Extract the [x, y] coordinate from the center of the cell holding the provided text.  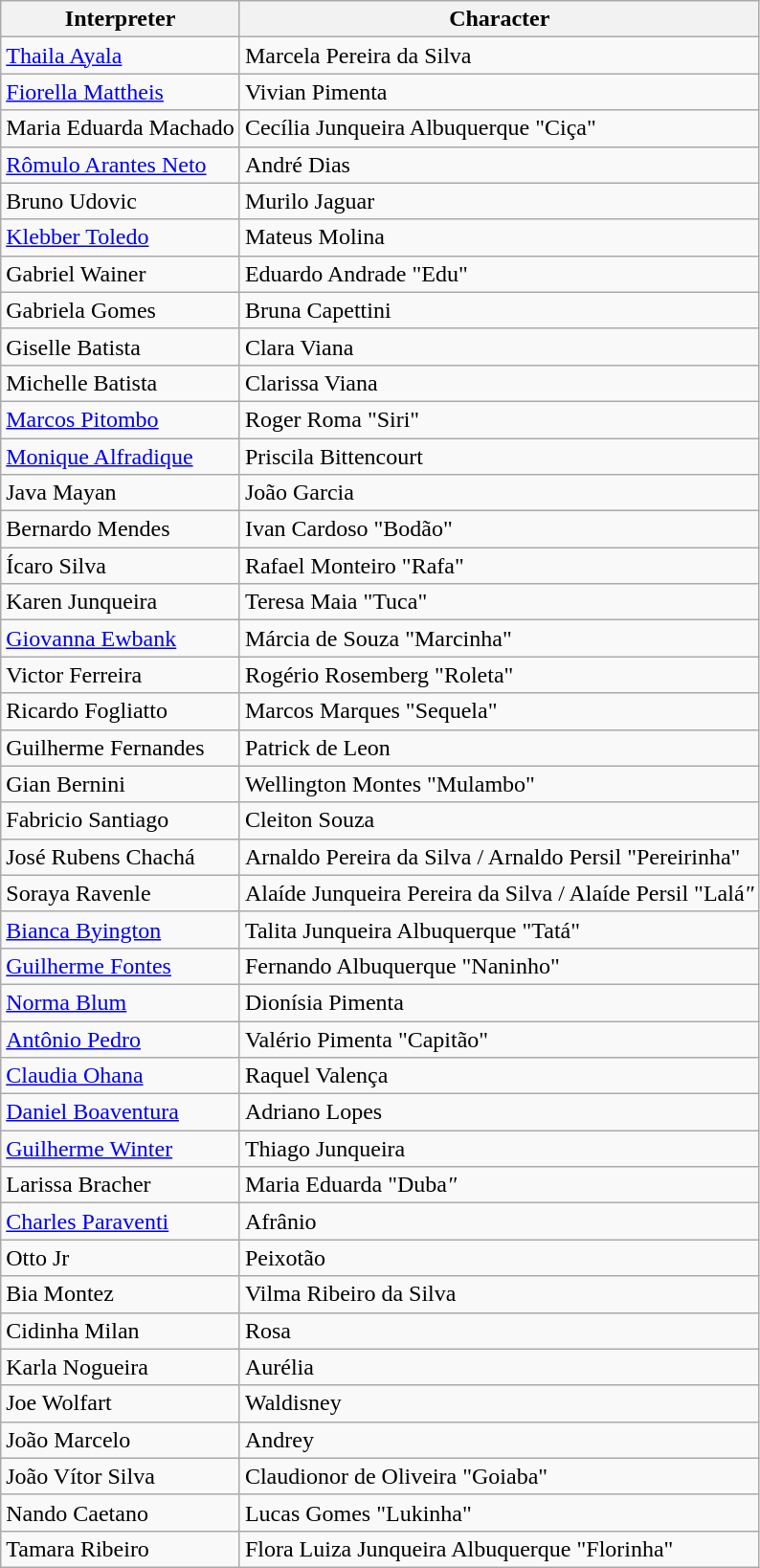
Karen Junqueira [121, 602]
Patrick de Leon [500, 748]
Vivian Pimenta [500, 92]
Alaíde Junqueira Pereira da Silva / Alaíde Persil "Lalá" [500, 893]
Rosa [500, 1331]
Marcos Marques "Sequela" [500, 711]
Lucas Gomes "Lukinha" [500, 1512]
Giovanna Ewbank [121, 638]
Ícaro Silva [121, 566]
Waldisney [500, 1403]
Wellington Montes "Mulambo" [500, 784]
Roger Roma "Siri" [500, 419]
Larissa Bracher [121, 1185]
Vilma Ribeiro da Silva [500, 1294]
Bruno Udovic [121, 201]
Character [500, 19]
Bianca Byington [121, 930]
Flora Luiza Junqueira Albuquerque "Florinha" [500, 1549]
Fernando Albuquerque "Naninho" [500, 966]
Gabriela Gomes [121, 310]
Rogério Rosemberg "Roleta" [500, 675]
Java Mayan [121, 493]
Bia Montez [121, 1294]
Aurélia [500, 1367]
Teresa Maia "Tuca" [500, 602]
Norma Blum [121, 1002]
Rafael Monteiro "Rafa" [500, 566]
Guilherme Fontes [121, 966]
Bernardo Mendes [121, 529]
Marcela Pereira da Silva [500, 56]
Karla Nogueira [121, 1367]
Rômulo Arantes Neto [121, 165]
Maria Eduarda Machado [121, 128]
Giselle Batista [121, 347]
Gian Bernini [121, 784]
Antônio Pedro [121, 1039]
Clara Viana [500, 347]
Maria Eduarda "Duba" [500, 1185]
André Dias [500, 165]
Raquel Valença [500, 1076]
Daniel Boaventura [121, 1112]
Eduardo Andrade "Edu" [500, 274]
Talita Junqueira Albuquerque "Tatá" [500, 930]
Monique Alfradique [121, 457]
Guilherme Fernandes [121, 748]
Guilherme Winter [121, 1149]
Nando Caetano [121, 1512]
Tamara Ribeiro [121, 1549]
Otto Jr [121, 1258]
Soraya Ravenle [121, 893]
Klebber Toledo [121, 237]
Cidinha Milan [121, 1331]
Dionísia Pimenta [500, 1002]
Fabricio Santiago [121, 820]
Arnaldo Pereira da Silva / Arnaldo Persil "Pereirinha" [500, 857]
Bruna Capettini [500, 310]
Marcos Pitombo [121, 419]
Priscila Bittencourt [500, 457]
Cleiton Souza [500, 820]
Andrey [500, 1440]
Afrânio [500, 1221]
Gabriel Wainer [121, 274]
Fiorella Mattheis [121, 92]
Michelle Batista [121, 383]
Murilo Jaguar [500, 201]
João Marcelo [121, 1440]
Victor Ferreira [121, 675]
Ivan Cardoso "Bodão" [500, 529]
Interpreter [121, 19]
Claudionor de Oliveira "Goiaba" [500, 1476]
Márcia de Souza "Marcinha" [500, 638]
Claudia Ohana [121, 1076]
Valério Pimenta "Capitão" [500, 1039]
Adriano Lopes [500, 1112]
Joe Wolfart [121, 1403]
Ricardo Fogliatto [121, 711]
João Vítor Silva [121, 1476]
Cecília Junqueira Albuquerque "Ciça" [500, 128]
Clarissa Viana [500, 383]
José Rubens Chachá [121, 857]
Thaila Ayala [121, 56]
Peixotão [500, 1258]
Charles Paraventi [121, 1221]
Mateus Molina [500, 237]
Thiago Junqueira [500, 1149]
João Garcia [500, 493]
